Pinpoint the cell where the given text exists, returning its (x, y) midpoint coordinate. 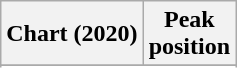
Peakposition (189, 34)
Chart (2020) (72, 34)
